Pinpoint the cell where the given text exists, returning its (x, y) midpoint coordinate. 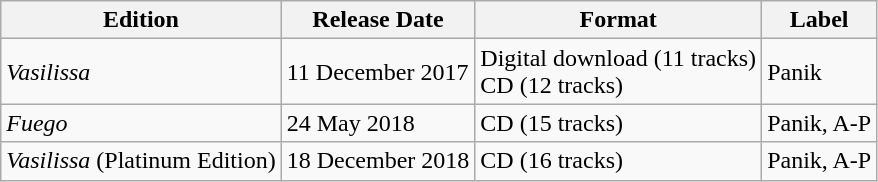
Digital download (11 tracks)CD (12 tracks) (618, 72)
Panik (820, 72)
Format (618, 20)
18 December 2018 (378, 161)
Release Date (378, 20)
11 December 2017 (378, 72)
CD (15 tracks) (618, 123)
Vasilissa (Platinum Edition) (141, 161)
Edition (141, 20)
CD (16 tracks) (618, 161)
Label (820, 20)
Vasilissa (141, 72)
24 May 2018 (378, 123)
Fuego (141, 123)
